Capture the cell that displays the provided text and extract its (X, Y) central coordinate. 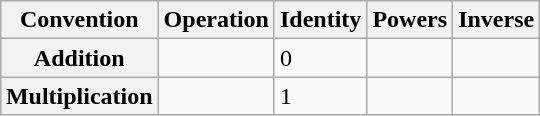
Operation (216, 20)
Powers (410, 20)
Identity (320, 20)
0 (320, 58)
Inverse (496, 20)
Multiplication (79, 96)
Convention (79, 20)
1 (320, 96)
Addition (79, 58)
